From the cell containing the given text, extract its center point as [x, y] coordinate. 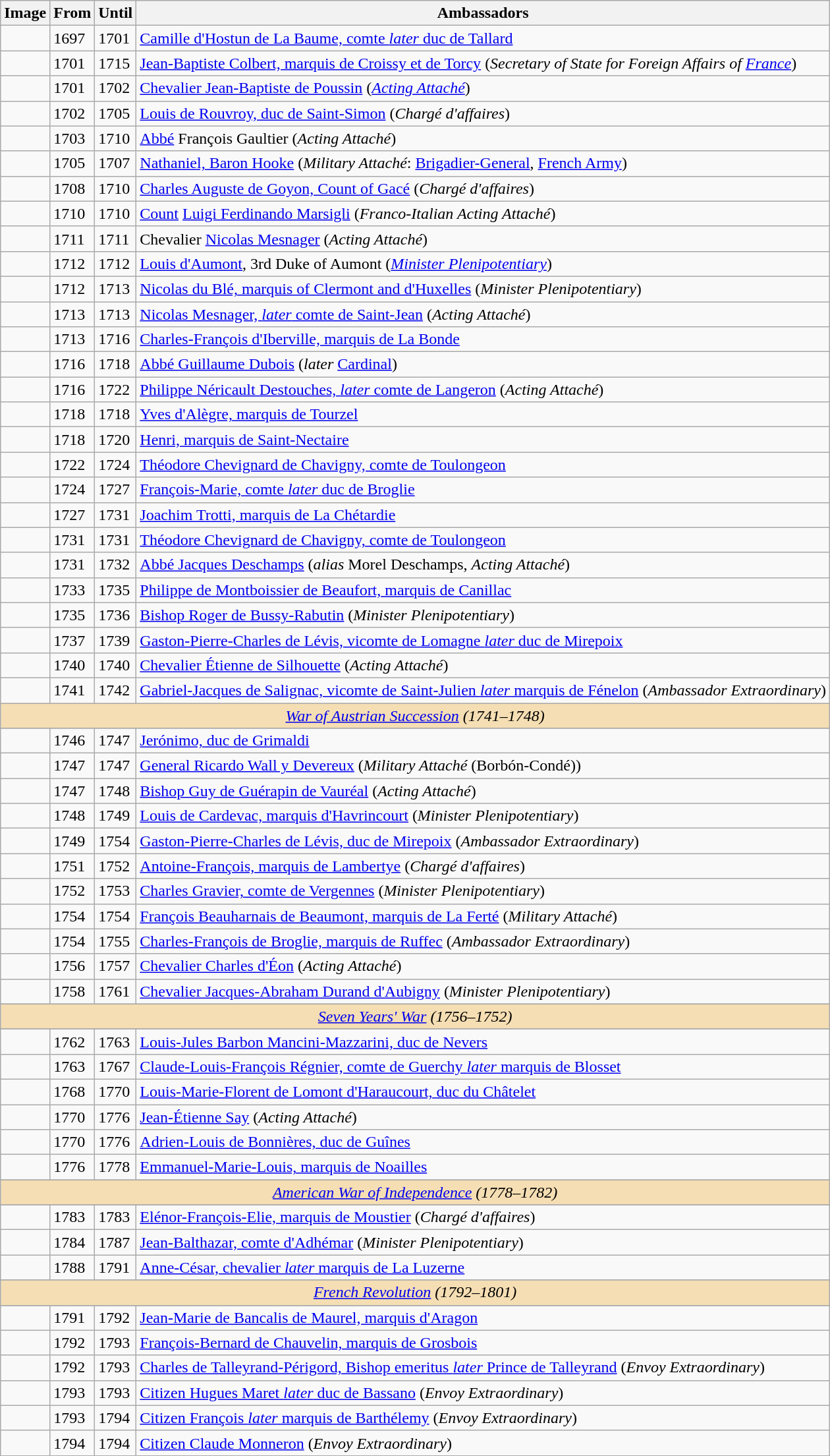
Charles de Talleyrand-Périgord, Bishop emeritus later Prince de Talleyrand (Envoy Extraordinary) [484, 1368]
1788 [72, 1267]
1767 [116, 1066]
1753 [116, 891]
François-Marie, comte later duc de Broglie [484, 490]
Yves d'Alègre, marquis de Tourzel [484, 415]
Adrien-Louis de Bonnières, duc de Guînes [484, 1142]
1778 [116, 1167]
Until [116, 13]
Charles-François de Broglie, marquis de Ruffec (Ambassador Extraordinary) [484, 941]
Emmanuel-Marie-Louis, marquis de Noailles [484, 1167]
1739 [116, 640]
1733 [72, 590]
Gabriel-Jacques de Salignac, vicomte de Saint-Julien later marquis de Fénelon (Ambassador Extraordinary) [484, 690]
From [72, 13]
Louis de Cardevac, marquis d'Havrincourt (Minister Plenipotentiary) [484, 816]
Charles Auguste de Goyon, Count of Gacé (Chargé d'affaires) [484, 189]
Bishop Guy de Guérapin de Vauréal (Acting Attaché) [484, 791]
Louis-Jules Barbon Mancini-Mazzarini, duc de Nevers [484, 1041]
Gaston-Pierre-Charles de Lévis, duc de Mirepoix (Ambassador Extraordinary) [484, 841]
Gaston-Pierre-Charles de Lévis, vicomte de Lomagne later duc de Mirepoix [484, 640]
Jean-Baptiste Colbert, marquis de Croissy et de Torcy (Secretary of State for Foreign Affairs of France) [484, 63]
1761 [116, 991]
Charles-François d'Iberville, marquis de La Bonde [484, 339]
Nicolas Mesnager, later comte de Saint-Jean (Acting Attaché) [484, 314]
Jean-Étienne Say (Acting Attaché) [484, 1117]
Chevalier Jacques-Abraham Durand d'Aubigny (Minister Plenipotentiary) [484, 991]
Joachim Trotti, marquis de La Chétardie [484, 515]
1762 [72, 1041]
Abbé François Gaultier (Acting Attaché) [484, 138]
Louis d'Aumont, 3rd Duke of Aumont (Minister Plenipotentiary) [484, 264]
1784 [72, 1242]
Antoine-François, marquis de Lambertye (Chargé d'affaires) [484, 866]
Philippe de Montboissier de Beaufort, marquis de Canillac [484, 590]
Anne-César, chevalier later marquis de La Luzerne [484, 1267]
1742 [116, 690]
Chevalier Charles d'Éon (Acting Attaché) [484, 966]
Henri, marquis de Saint-Nectaire [484, 440]
Nathaniel, Baron Hooke (Military Attaché: Brigadier-General, French Army) [484, 163]
1707 [116, 163]
Louis-Marie-Florent de Lomont d'Haraucourt, duc du Châtelet [484, 1092]
1757 [116, 966]
Camille d'Hostun de La Baume, comte later duc de Tallard [484, 38]
1737 [72, 640]
1746 [72, 741]
Bishop Roger de Bussy-Rabutin (Minister Plenipotentiary) [484, 615]
Count Luigi Ferdinando Marsigli (Franco-Italian Acting Attaché) [484, 214]
Nicolas du Blé, marquis of Clermont and d'Huxelles (Minister Plenipotentiary) [484, 289]
1741 [72, 690]
1715 [116, 63]
Jean-Balthazar, comte d'Adhémar (Minister Plenipotentiary) [484, 1242]
1758 [72, 991]
Ambassadors [484, 13]
Chevalier Étienne de Silhouette (Acting Attaché) [484, 665]
Abbé Jacques Deschamps (alias Morel Deschamps, Acting Attaché) [484, 565]
1755 [116, 941]
Seven Years' War (1756–1752) [415, 1016]
American War of Independence (1778–1782) [415, 1192]
1756 [72, 966]
1787 [116, 1242]
Charles Gravier, comte de Vergennes (Minister Plenipotentiary) [484, 891]
Louis de Rouvroy, duc de Saint-Simon (Chargé d'affaires) [484, 113]
Chevalier Jean-Baptiste de Poussin (Acting Attaché) [484, 88]
1703 [72, 138]
1720 [116, 440]
1732 [116, 565]
1736 [116, 615]
General Ricardo Wall y Devereux (Military Attaché (Borbón-Condé)) [484, 766]
Jean-Marie de Bancalis de Maurel, marquis d'Aragon [484, 1318]
War of Austrian Succession (1741–1748) [415, 715]
Philippe Néricault Destouches, later comte de Langeron (Acting Attaché) [484, 390]
1697 [72, 38]
Elénor-François-Elie, marquis de Moustier (Chargé d'affaires) [484, 1217]
Claude-Louis-François Régnier, comte de Guerchy later marquis de Blosset [484, 1066]
1708 [72, 189]
1768 [72, 1092]
Jerónimo, duc de Grimaldi [484, 741]
1751 [72, 866]
Image [25, 13]
Chevalier Nicolas Mesnager (Acting Attaché) [484, 239]
François Beauharnais de Beaumont, marquis de La Ferté (Military Attaché) [484, 916]
Citizen Hugues Maret later duc de Bassano (Envoy Extraordinary) [484, 1393]
Citizen Claude Monneron (Envoy Extraordinary) [484, 1443]
Abbé Guillaume Dubois (later Cardinal) [484, 364]
French Revolution (1792–1801) [415, 1293]
François-Bernard de Chauvelin, marquis de Grosbois [484, 1343]
Citizen François later marquis de Barthélemy (Envoy Extraordinary) [484, 1418]
